For the text-containing cell, return its midpoint in (X, Y) coordinate format. 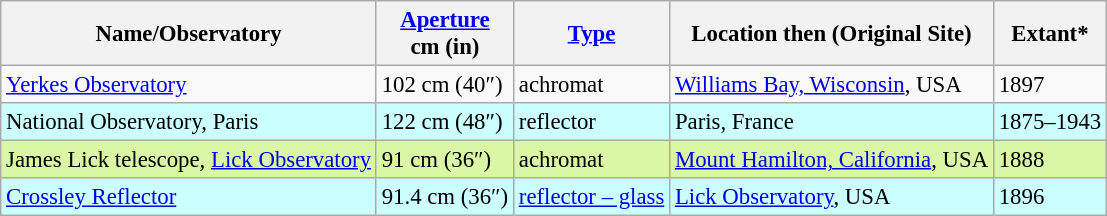
1896 (1050, 197)
91.4 cm (36″) (444, 197)
Location then (Original Site) (832, 34)
Mount Hamilton, California, USA (832, 160)
91 cm (36″) (444, 160)
Yerkes Observatory (189, 85)
1875–1943 (1050, 122)
Crossley Reflector (189, 197)
reflector (591, 122)
Name/Observatory (189, 34)
National Observatory, Paris (189, 122)
Lick Observatory, USA (832, 197)
reflector – glass (591, 197)
102 cm (40″) (444, 85)
Aperture cm (in) (444, 34)
Extant* (1050, 34)
Williams Bay, Wisconsin, USA (832, 85)
Type (591, 34)
Paris, France (832, 122)
1897 (1050, 85)
1888 (1050, 160)
James Lick telescope, Lick Observatory (189, 160)
122 cm (48″) (444, 122)
